Return the [x, y] coordinate for the center point of the cell that contains the specified text.  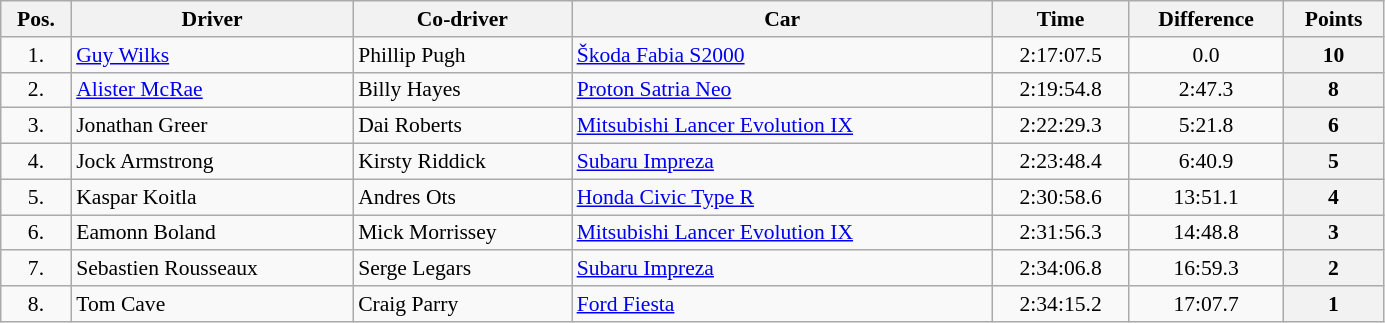
Andres Ots [462, 197]
4. [36, 162]
2:22:29.3 [1061, 126]
6 [1334, 126]
Kaspar Koitla [212, 197]
5. [36, 197]
2:34:15.2 [1061, 304]
Jonathan Greer [212, 126]
Eamonn Boland [212, 233]
Driver [212, 19]
Phillip Pugh [462, 55]
3 [1334, 233]
8. [36, 304]
Sebastien Rousseaux [212, 269]
2:31:56.3 [1061, 233]
Guy Wilks [212, 55]
5:21.8 [1206, 126]
Co-driver [462, 19]
Kirsty Riddick [462, 162]
Points [1334, 19]
2:17:07.5 [1061, 55]
Alister McRae [212, 90]
2:34:06.8 [1061, 269]
0.0 [1206, 55]
2:30:58.6 [1061, 197]
Time [1061, 19]
Škoda Fabia S2000 [782, 55]
Pos. [36, 19]
3. [36, 126]
5 [1334, 162]
10 [1334, 55]
Honda Civic Type R [782, 197]
Serge Legars [462, 269]
2. [36, 90]
2:23:48.4 [1061, 162]
Jock Armstrong [212, 162]
8 [1334, 90]
Dai Roberts [462, 126]
16:59.3 [1206, 269]
2:47.3 [1206, 90]
Tom Cave [212, 304]
2 [1334, 269]
13:51.1 [1206, 197]
Billy Hayes [462, 90]
14:48.8 [1206, 233]
Craig Parry [462, 304]
7. [36, 269]
2:19:54.8 [1061, 90]
Car [782, 19]
1 [1334, 304]
1. [36, 55]
Proton Satria Neo [782, 90]
Difference [1206, 19]
17:07.7 [1206, 304]
6:40.9 [1206, 162]
4 [1334, 197]
6. [36, 233]
Ford Fiesta [782, 304]
Mick Morrissey [462, 233]
